From the cell containing the given text, extract its center point as (x, y) coordinate. 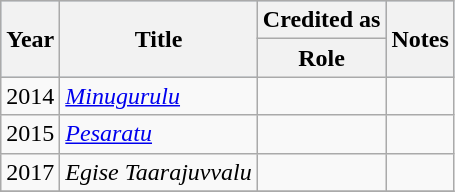
Egise Taarajuvvalu (159, 172)
Year (30, 39)
Notes (420, 39)
2017 (30, 172)
2014 (30, 96)
Title (159, 39)
Minugurulu (159, 96)
Credited as (322, 20)
Pesaratu (159, 134)
Role (322, 58)
2015 (30, 134)
